Scan for the cell matching the given text and deliver its (X, Y) coordinate at center. 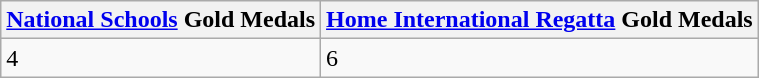
National Schools Gold Medals (161, 20)
Home International Regatta Gold Medals (540, 20)
6 (540, 58)
4 (161, 58)
